Capture the cell that displays the provided text and extract its [X, Y] central coordinate. 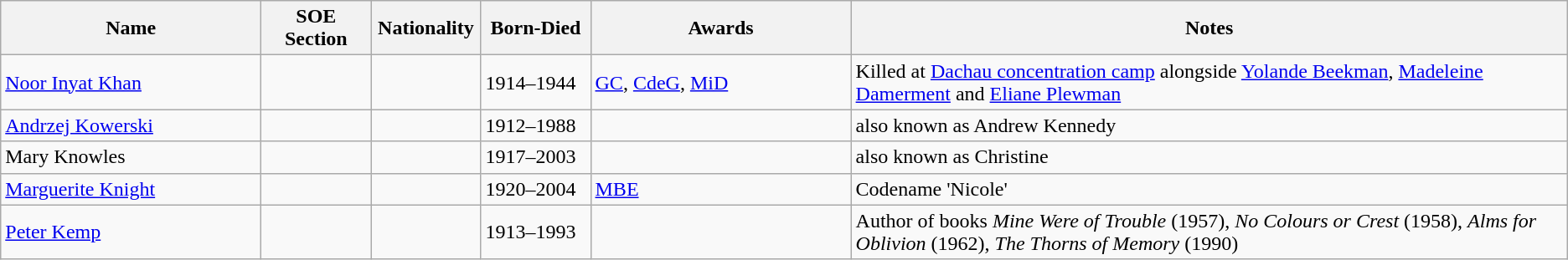
also known as Andrew Kennedy [1210, 125]
1920–2004 [536, 189]
also known as Christine [1210, 157]
Marguerite Knight [131, 189]
Born-Died [536, 28]
Andrzej Kowerski [131, 125]
Name [131, 28]
GC, CdeG, MiD [720, 82]
Author of books Mine Were of Trouble (1957), No Colours or Crest (1958), Alms for Oblivion (1962), The Thorns of Memory (1990) [1210, 232]
1913–1993 [536, 232]
Peter Kemp [131, 232]
MBE [720, 189]
Nationality [426, 28]
1914–1944 [536, 82]
Awards [720, 28]
1912–1988 [536, 125]
1917–2003 [536, 157]
Notes [1210, 28]
Mary Knowles [131, 157]
SOE Section [317, 28]
Killed at Dachau concentration camp alongside Yolande Beekman, Madeleine Damerment and Eliane Plewman [1210, 82]
Noor Inyat Khan [131, 82]
Codename 'Nicole' [1210, 189]
